Locate the cell with the specified text and output its [x, y] center coordinate. 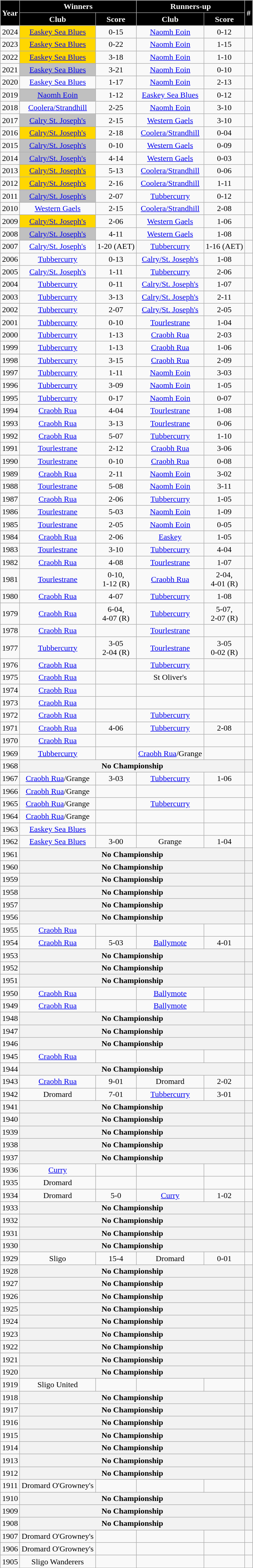
Year [10, 13]
1987 [10, 499]
1935 [10, 1182]
2016 [10, 133]
1964 [10, 817]
1907 [10, 1536]
4-08 [116, 562]
1924 [10, 1321]
1936 [10, 1170]
1996 [10, 386]
2023 [10, 44]
2011 [10, 196]
1934 [10, 1195]
1954 [10, 943]
3-052-04 (R) [116, 648]
1937 [10, 1157]
1925 [10, 1309]
1927 [10, 1284]
Calry St. Joseph's [58, 120]
0-08 [225, 461]
1914 [10, 1448]
2024 [10, 32]
2-02 [225, 1082]
3-09 [116, 386]
1-17 [116, 82]
2004 [10, 284]
1997 [10, 373]
1933 [10, 1208]
2006 [10, 259]
1993 [10, 423]
4-06 [116, 728]
2003 [10, 297]
2-25 [116, 107]
1952 [10, 968]
1-12 [116, 95]
2013 [10, 171]
2017 [10, 120]
1905 [10, 1561]
1940 [10, 1119]
Grange [170, 842]
1-09 [225, 512]
2022 [10, 57]
1986 [10, 512]
1953 [10, 955]
3-21 [116, 70]
1985 [10, 524]
1942 [10, 1094]
1930 [10, 1246]
3-15 [116, 360]
5-07,2-07 (R) [225, 614]
1981 [10, 579]
Sligo Wanderers [58, 1561]
1976 [10, 665]
1982 [10, 562]
2005 [10, 272]
2001 [10, 322]
1906 [10, 1549]
1931 [10, 1233]
2008 [10, 234]
2-16 [116, 183]
2-18 [116, 133]
0-01 [225, 1258]
2021 [10, 70]
2015 [10, 145]
4-11 [116, 234]
1965 [10, 804]
4-07 [116, 597]
9-01 [116, 1082]
1998 [10, 360]
0-22 [116, 44]
1977 [10, 648]
1-02 [225, 1195]
5-0 [116, 1195]
1947 [10, 1031]
1-16 (AET) [225, 247]
1949 [10, 1006]
1988 [10, 486]
0-11 [116, 284]
1939 [10, 1132]
1946 [10, 1044]
1960 [10, 867]
1994 [10, 411]
1967 [10, 778]
1908 [10, 1524]
1943 [10, 1082]
1966 [10, 791]
Winners [78, 7]
1929 [10, 1258]
1923 [10, 1334]
1941 [10, 1107]
2-04,4-01 (R) [225, 579]
3-06 [225, 449]
0-03 [225, 158]
5-13 [116, 171]
1992 [10, 436]
Sligo United [58, 1385]
1-15 [225, 44]
1910 [10, 1498]
1955 [10, 930]
1980 [10, 597]
1984 [10, 537]
2018 [10, 107]
2007 [10, 247]
3-02 [225, 474]
1957 [10, 905]
1956 [10, 917]
3-050-02 (R) [225, 648]
1962 [10, 842]
2-13 [225, 82]
2012 [10, 183]
1921 [10, 1359]
1983 [10, 549]
0-17 [116, 398]
1951 [10, 980]
3-11 [225, 486]
0-09 [225, 145]
5-08 [116, 486]
1968 [10, 766]
St Oliver's [170, 677]
1926 [10, 1296]
2000 [10, 335]
2-03 [225, 335]
2-12 [116, 449]
1961 [10, 854]
Easkey [170, 537]
2010 [10, 209]
0-05 [225, 524]
1989 [10, 474]
1950 [10, 993]
1909 [10, 1511]
2019 [10, 95]
0-10,1-12 (R) [116, 579]
1918 [10, 1397]
1922 [10, 1347]
1938 [10, 1145]
1920 [10, 1372]
1991 [10, 449]
1969 [10, 753]
1990 [10, 461]
1959 [10, 880]
1978 [10, 631]
1974 [10, 690]
1995 [10, 398]
0-15 [116, 32]
1948 [10, 1019]
1916 [10, 1423]
15-4 [116, 1258]
1945 [10, 1056]
6-04,4-07 (R) [116, 614]
Runners-up [191, 7]
0-04 [225, 133]
1973 [10, 703]
5-07 [116, 436]
1971 [10, 728]
1972 [10, 715]
0-13 [116, 259]
1932 [10, 1221]
1963 [10, 829]
3-01 [225, 1094]
1913 [10, 1461]
1915 [10, 1435]
1911 [10, 1486]
1944 [10, 1069]
1958 [10, 892]
# [248, 13]
1919 [10, 1385]
Sligo [58, 1258]
0-07 [225, 398]
1979 [10, 614]
1928 [10, 1271]
1-20 (AET) [116, 247]
1999 [10, 347]
4-01 [225, 943]
2009 [10, 221]
1917 [10, 1410]
2014 [10, 158]
1975 [10, 677]
2020 [10, 82]
2-09 [225, 360]
1912 [10, 1473]
7-01 [116, 1094]
4-14 [116, 158]
3-18 [116, 57]
1970 [10, 741]
2002 [10, 310]
3-00 [116, 842]
